For the text-containing cell, return its midpoint in [x, y] coordinate format. 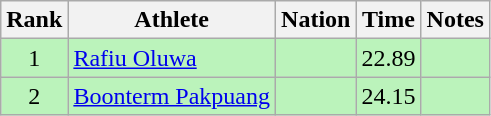
Nation [316, 20]
Rank [34, 20]
Boonterm Pakpuang [172, 96]
Athlete [172, 20]
Notes [455, 20]
1 [34, 58]
Rafiu Oluwa [172, 58]
Time [388, 20]
2 [34, 96]
24.15 [388, 96]
22.89 [388, 58]
